Return the [X, Y] coordinate for the center point of the cell that contains the specified text.  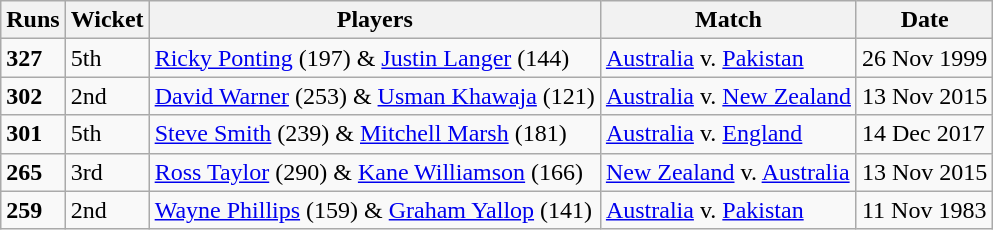
3rd [107, 172]
301 [33, 134]
Wicket [107, 20]
Ricky Ponting (197) & Justin Langer (144) [374, 58]
Australia v. England [728, 134]
259 [33, 210]
Date [924, 20]
302 [33, 96]
26 Nov 1999 [924, 58]
11 Nov 1983 [924, 210]
265 [33, 172]
New Zealand v. Australia [728, 172]
327 [33, 58]
Wayne Phillips (159) & Graham Yallop (141) [374, 210]
David Warner (253) & Usman Khawaja (121) [374, 96]
Match [728, 20]
Players [374, 20]
Australia v. New Zealand [728, 96]
14 Dec 2017 [924, 134]
Ross Taylor (290) & Kane Williamson (166) [374, 172]
Steve Smith (239) & Mitchell Marsh (181) [374, 134]
Runs [33, 20]
